Capture the cell that displays the provided text and extract its [X, Y] central coordinate. 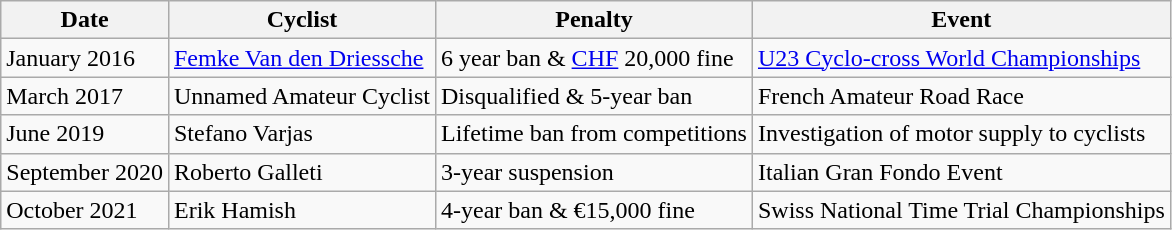
6 year ban & CHF 20,000 fine [594, 58]
Disqualified & 5-year ban [594, 96]
Cyclist [302, 20]
Event [961, 20]
September 2020 [85, 172]
Stefano Varjas [302, 134]
March 2017 [85, 96]
Unnamed Amateur Cyclist [302, 96]
Penalty [594, 20]
3-year suspension [594, 172]
4-year ban & €15,000 fine [594, 210]
U23 Cyclo-cross World Championships [961, 58]
Investigation of motor supply to cyclists [961, 134]
Swiss National Time Trial Championships [961, 210]
January 2016 [85, 58]
Femke Van den Driessche [302, 58]
Roberto Galleti [302, 172]
French Amateur Road Race [961, 96]
Italian Gran Fondo Event [961, 172]
October 2021 [85, 210]
June 2019 [85, 134]
Erik Hamish [302, 210]
Date [85, 20]
Lifetime ban from competitions [594, 134]
